Locate the cell with the specified text and output its [X, Y] center coordinate. 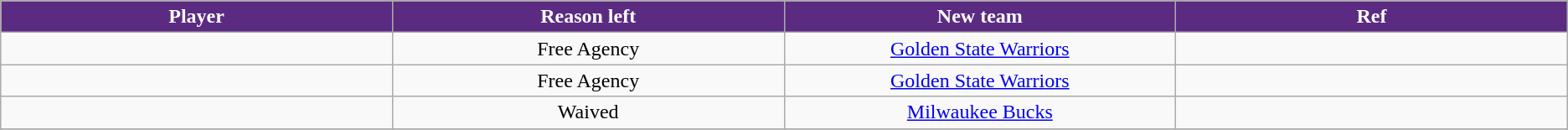
Waived [588, 112]
New team [980, 17]
Player [197, 17]
Ref [1372, 17]
Reason left [588, 17]
Milwaukee Bucks [980, 112]
